From the cell containing the given text, extract its center point as (x, y) coordinate. 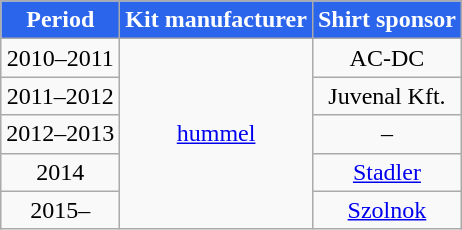
Shirt sponsor (386, 20)
2010–2011 (60, 58)
2015– (60, 210)
Szolnok (386, 210)
AC-DC (386, 58)
Period (60, 20)
Stadler (386, 172)
2014 (60, 172)
– (386, 134)
Kit manufacturer (216, 20)
2012–2013 (60, 134)
Juvenal Kft. (386, 96)
2011–2012 (60, 96)
hummel (216, 134)
